Return [x, y] of the center of cell containing provided text 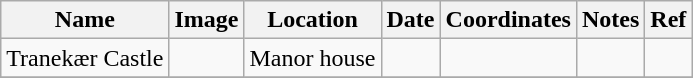
Name [85, 20]
Location [312, 20]
Tranekær Castle [85, 58]
Image [206, 20]
Notes [610, 20]
Manor house [312, 58]
Coordinates [508, 20]
Date [410, 20]
Ref [668, 20]
